Capture the cell that displays the provided text and extract its [x, y] central coordinate. 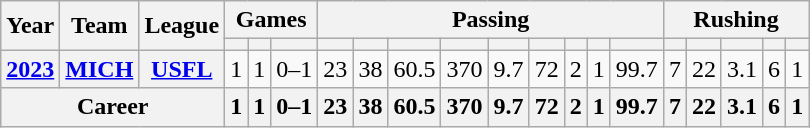
Rushing [736, 20]
League [182, 26]
USFL [182, 69]
Year [30, 26]
Games [272, 20]
Team [100, 26]
Career [113, 107]
2023 [30, 69]
MICH [100, 69]
Passing [491, 20]
